From the cell containing the given text, extract its center point as [x, y] coordinate. 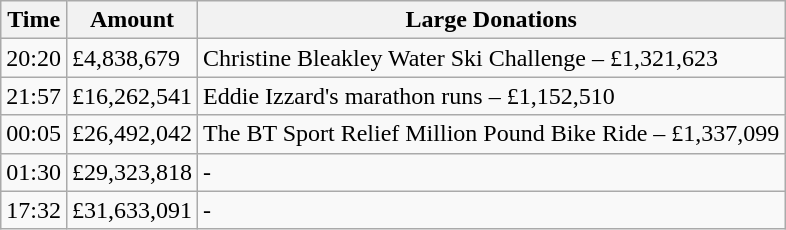
£29,323,818 [132, 172]
21:57 [34, 96]
Time [34, 20]
£4,838,679 [132, 58]
£26,492,042 [132, 134]
Christine Bleakley Water Ski Challenge – £1,321,623 [492, 58]
Large Donations [492, 20]
00:05 [34, 134]
Amount [132, 20]
Eddie Izzard's marathon runs – £1,152,510 [492, 96]
The BT Sport Relief Million Pound Bike Ride – £1,337,099 [492, 134]
£31,633,091 [132, 210]
20:20 [34, 58]
17:32 [34, 210]
£16,262,541 [132, 96]
01:30 [34, 172]
